Search for the cell housing the specified text and yield its [x, y] center coordinate. 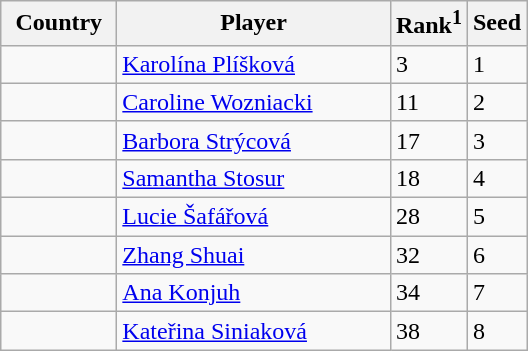
Player [254, 24]
32 [428, 255]
5 [496, 217]
34 [428, 293]
Samantha Stosur [254, 178]
Karolína Plíšková [254, 64]
Seed [496, 24]
Ana Konjuh [254, 293]
11 [428, 102]
1 [496, 64]
4 [496, 178]
Barbora Strýcová [254, 140]
6 [496, 255]
Country [59, 24]
8 [496, 331]
38 [428, 331]
Kateřina Siniaková [254, 331]
17 [428, 140]
2 [496, 102]
28 [428, 217]
Rank1 [428, 24]
Caroline Wozniacki [254, 102]
7 [496, 293]
Zhang Shuai [254, 255]
18 [428, 178]
Lucie Šafářová [254, 217]
